For the text-containing cell, return its midpoint in [X, Y] coordinate format. 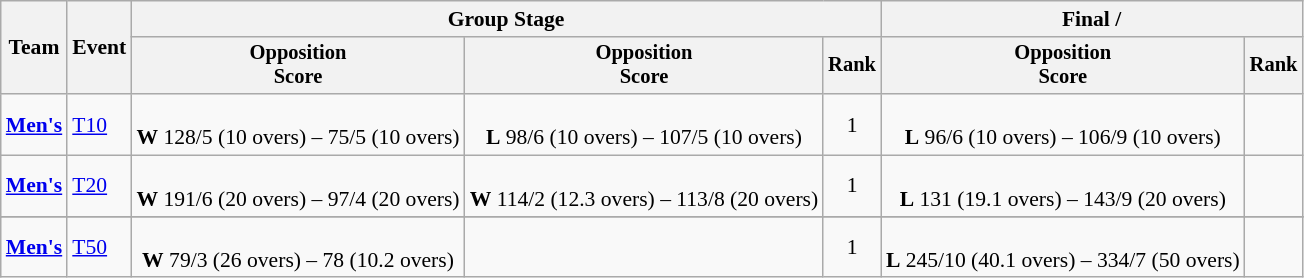
T20 [99, 186]
L 245/10 (40.1 overs) – 334/7 (50 overs) [1063, 248]
L 98/6 (10 overs) – 107/5 (10 overs) [644, 124]
L 96/6 (10 overs) – 106/9 (10 overs) [1063, 124]
Final / [1092, 19]
Team [34, 48]
L 131 (19.1 overs) – 143/9 (20 overs) [1063, 186]
Group Stage [506, 19]
W 191/6 (20 overs) – 97/4 (20 overs) [298, 186]
T50 [99, 248]
W 114/2 (12.3 overs) – 113/8 (20 overs) [644, 186]
Event [99, 48]
T10 [99, 124]
W 128/5 (10 overs) – 75/5 (10 overs) [298, 124]
W 79/3 (26 overs) – 78 (10.2 overs) [298, 248]
